Search for the cell housing the specified text and yield its [x, y] center coordinate. 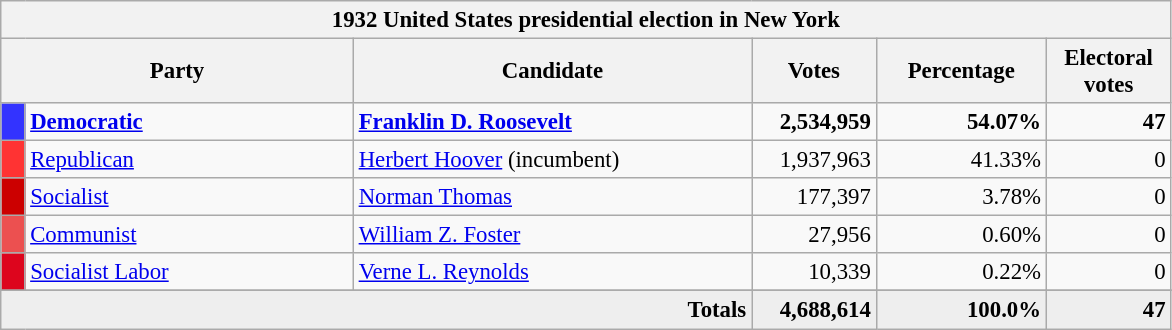
4,688,614 [814, 310]
41.33% [961, 160]
0.60% [961, 235]
1,937,963 [814, 160]
William Z. Foster [552, 235]
Percentage [961, 72]
Democratic [189, 122]
Republican [189, 160]
1932 United States presidential election in New York [586, 20]
100.0% [961, 310]
54.07% [961, 122]
Electoral votes [1108, 72]
3.78% [961, 197]
Verne L. Reynolds [552, 273]
2,534,959 [814, 122]
Party [178, 72]
27,956 [814, 235]
0.22% [961, 273]
Candidate [552, 72]
Franklin D. Roosevelt [552, 122]
Socialist Labor [189, 273]
10,339 [814, 273]
Totals [376, 310]
177,397 [814, 197]
Socialist [189, 197]
Votes [814, 72]
Herbert Hoover (incumbent) [552, 160]
Communist [189, 235]
Norman Thomas [552, 197]
